Determine the [x, y] coordinate at the center of the cell enclosing the given text.  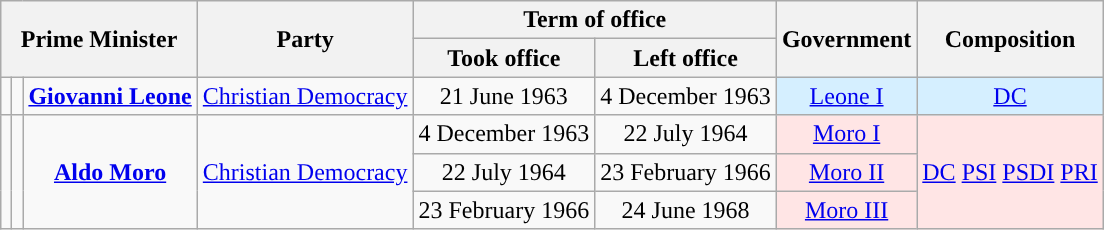
Giovanni Leone [110, 96]
Left office [686, 58]
21 June 1963 [504, 96]
Prime Minister [100, 39]
Government [846, 39]
Term of office [594, 20]
Moro III [846, 210]
DC [1010, 96]
Took office [504, 58]
DC PSI PSDI PRI [1010, 172]
Moro I [846, 134]
Leone I [846, 96]
Composition [1010, 39]
Moro II [846, 172]
Party [305, 39]
Aldo Moro [110, 172]
24 June 1968 [686, 210]
